Extract the [x, y] coordinate from the center of the cell holding the provided text.  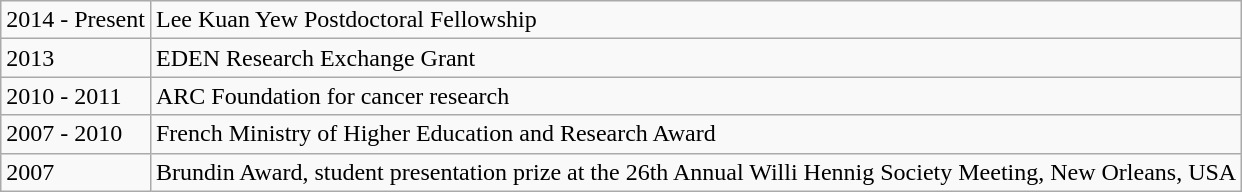
EDEN Research Exchange Grant [696, 58]
2010 - 2011 [76, 96]
ARC Foundation for cancer research [696, 96]
2014 - Present [76, 20]
2013 [76, 58]
French Ministry of Higher Education and Research Award [696, 134]
Lee Kuan Yew Postdoctoral Fellowship [696, 20]
2007 [76, 172]
2007 - 2010 [76, 134]
Brundin Award, student presentation prize at the 26th Annual Willi Hennig Society Meeting, New Orleans, USA [696, 172]
